Find where the given text appears and provide that cell's center as (X, Y) coordinate. 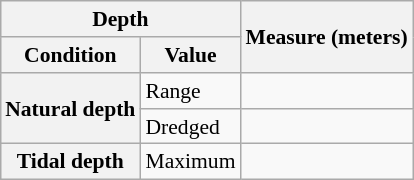
Dredged (190, 126)
Maximum (190, 162)
Depth (120, 19)
Range (190, 91)
Condition (70, 55)
Tidal depth (70, 162)
Measure (meters) (327, 36)
Value (190, 55)
Natural depth (70, 108)
